Return [X, Y] of the center of cell containing provided text 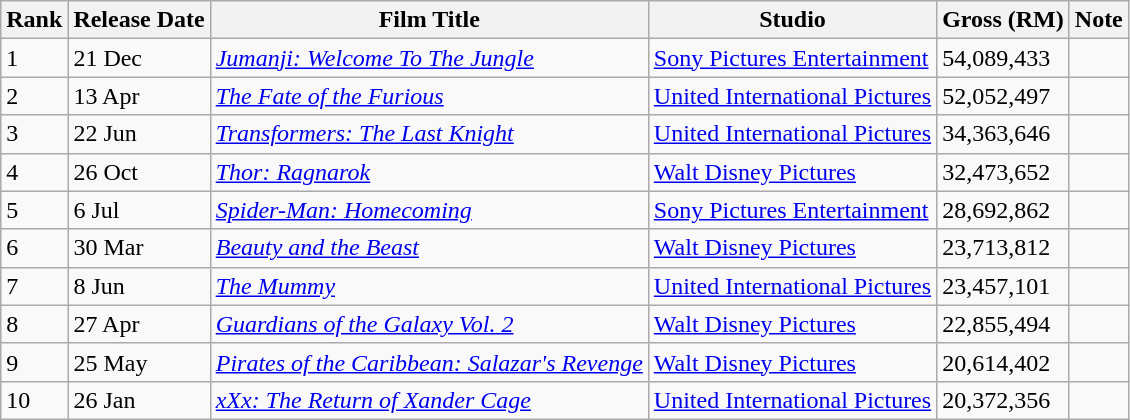
27 Apr [139, 324]
3 [34, 134]
25 May [139, 362]
Spider-Man: Homecoming [429, 210]
The Fate of the Furious [429, 96]
Rank [34, 20]
Gross (RM) [1004, 20]
26 Jan [139, 400]
10 [34, 400]
5 [34, 210]
The Mummy [429, 286]
6 Jul [139, 210]
xXx: The Return of Xander Cage [429, 400]
4 [34, 172]
20,372,356 [1004, 400]
Transformers: The Last Knight [429, 134]
20,614,402 [1004, 362]
30 Mar [139, 248]
Thor: Ragnarok [429, 172]
Note [1098, 20]
Release Date [139, 20]
21 Dec [139, 58]
6 [34, 248]
54,089,433 [1004, 58]
13 Apr [139, 96]
8 [34, 324]
1 [34, 58]
34,363,646 [1004, 134]
2 [34, 96]
26 Oct [139, 172]
Beauty and the Beast [429, 248]
22 Jun [139, 134]
23,457,101 [1004, 286]
7 [34, 286]
23,713,812 [1004, 248]
Studio [792, 20]
52,052,497 [1004, 96]
Pirates of the Caribbean: Salazar's Revenge [429, 362]
Jumanji: Welcome To The Jungle [429, 58]
8 Jun [139, 286]
Film Title [429, 20]
32,473,652 [1004, 172]
Guardians of the Galaxy Vol. 2 [429, 324]
9 [34, 362]
22,855,494 [1004, 324]
28,692,862 [1004, 210]
